Locate the cell with the specified text and output its [X, Y] center coordinate. 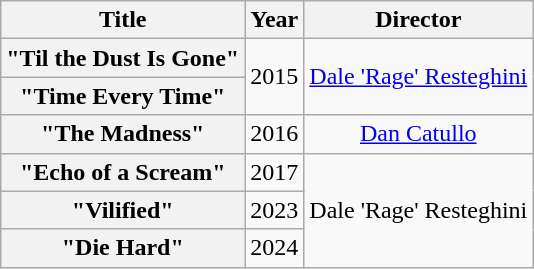
"The Madness" [123, 134]
"Echo of a Scream" [123, 172]
2016 [274, 134]
"Die Hard" [123, 248]
Director [418, 20]
2024 [274, 248]
2015 [274, 77]
Dan Catullo [418, 134]
Year [274, 20]
2023 [274, 210]
"Til the Dust Is Gone" [123, 58]
Title [123, 20]
"Vilified" [123, 210]
2017 [274, 172]
"Time Every Time" [123, 96]
